Locate the cell with the specified text and output its [x, y] center coordinate. 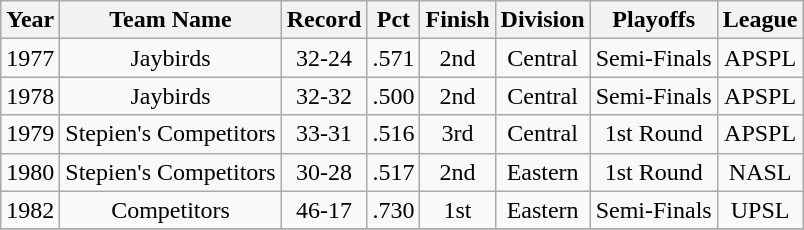
1980 [30, 172]
1978 [30, 96]
.516 [394, 134]
1982 [30, 210]
Playoffs [654, 20]
.571 [394, 58]
.517 [394, 172]
Record [324, 20]
Team Name [170, 20]
NASL [760, 172]
33-31 [324, 134]
32-24 [324, 58]
1979 [30, 134]
3rd [458, 134]
.500 [394, 96]
32-32 [324, 96]
.730 [394, 210]
30-28 [324, 172]
League [760, 20]
Finish [458, 20]
UPSL [760, 210]
46-17 [324, 210]
Competitors [170, 210]
Division [542, 20]
1st [458, 210]
1977 [30, 58]
Year [30, 20]
Pct [394, 20]
